Output the (x, y) coordinate of the center of the cell containing the given text.  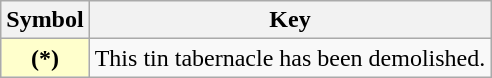
This tin tabernacle has been demolished. (290, 58)
Key (290, 20)
Symbol (45, 20)
(*) (45, 58)
